Output the (X, Y) coordinate of the center of the cell containing the given text.  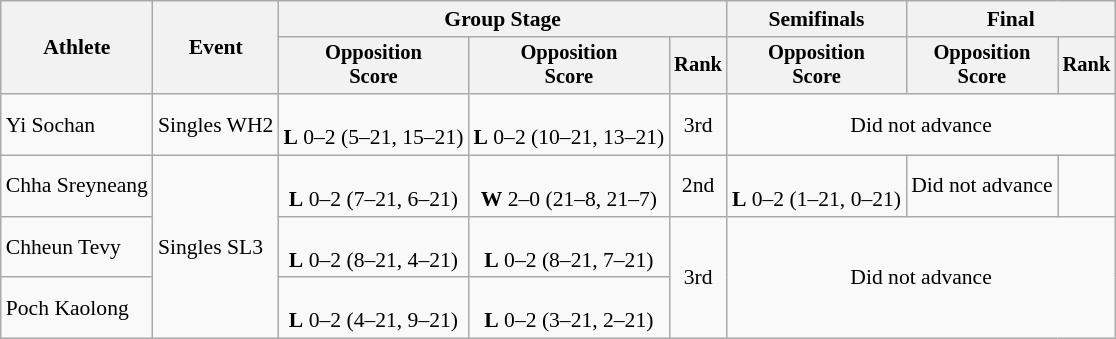
L 0–2 (4–21, 9–21) (373, 308)
L 0–2 (10–21, 13–21) (568, 124)
Athlete (77, 48)
L 0–2 (3–21, 2–21) (568, 308)
L 0–2 (7–21, 6–21) (373, 186)
W 2–0 (21–8, 21–7) (568, 186)
Semifinals (816, 19)
Singles WH2 (216, 124)
Final (1010, 19)
Singles SL3 (216, 248)
Chha Sreyneang (77, 186)
Event (216, 48)
L 0–2 (1–21, 0–21) (816, 186)
2nd (698, 186)
L 0–2 (8–21, 7–21) (568, 248)
L 0–2 (8–21, 4–21) (373, 248)
Chheun Tevy (77, 248)
Yi Sochan (77, 124)
Group Stage (502, 19)
L 0–2 (5–21, 15–21) (373, 124)
Poch Kaolong (77, 308)
